From the cell containing the given text, extract its center point as (x, y) coordinate. 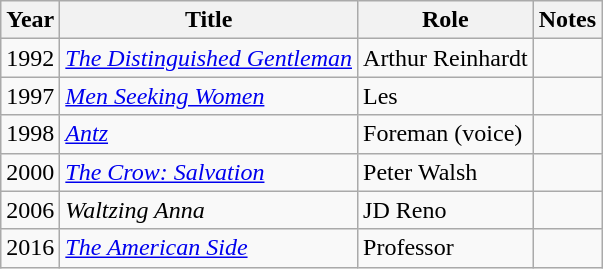
2016 (30, 248)
Antz (209, 134)
The Crow: Salvation (209, 172)
The American Side (209, 248)
Arthur Reinhardt (446, 58)
JD Reno (446, 210)
Waltzing Anna (209, 210)
Year (30, 20)
The Distinguished Gentleman (209, 58)
1997 (30, 96)
Title (209, 20)
Notes (567, 20)
1998 (30, 134)
Foreman (voice) (446, 134)
Les (446, 96)
1992 (30, 58)
Peter Walsh (446, 172)
Role (446, 20)
Professor (446, 248)
Men Seeking Women (209, 96)
2000 (30, 172)
2006 (30, 210)
